Capture the cell that displays the provided text and extract its (X, Y) central coordinate. 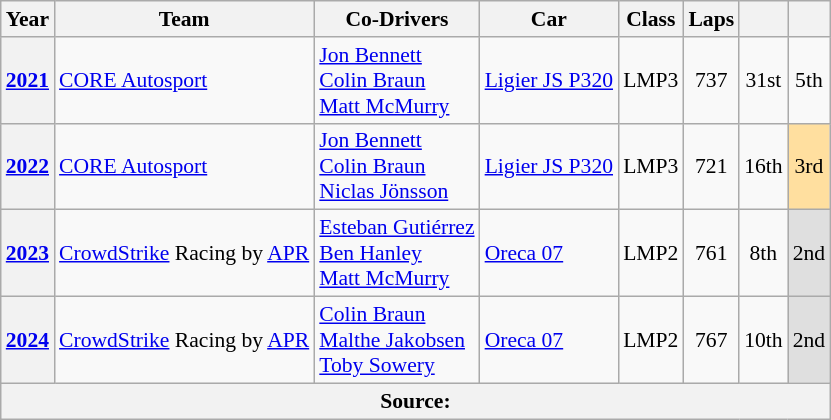
Jon Bennett Colin Braun Niclas Jönsson (396, 166)
10th (764, 340)
Colin Braun Malthe Jakobsen Toby Sowery (396, 340)
Source: (416, 401)
3rd (810, 166)
Class (650, 19)
2023 (28, 254)
721 (711, 166)
Team (184, 19)
Laps (711, 19)
2021 (28, 80)
Co-Drivers (396, 19)
Esteban Gutiérrez Ben Hanley Matt McMurry (396, 254)
Year (28, 19)
16th (764, 166)
2022 (28, 166)
2024 (28, 340)
8th (764, 254)
31st (764, 80)
767 (711, 340)
761 (711, 254)
Jon Bennett Colin Braun Matt McMurry (396, 80)
5th (810, 80)
Car (549, 19)
737 (711, 80)
